Locate the cell with the specified text and output its [x, y] center coordinate. 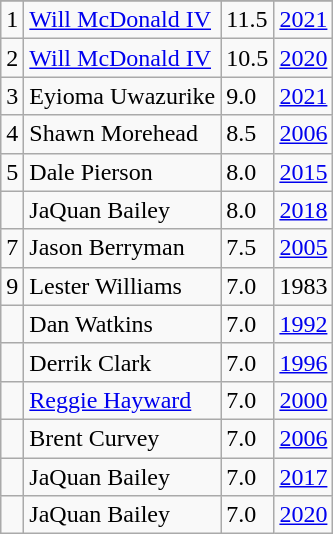
1992 [304, 324]
2 [12, 58]
8.5 [248, 134]
7 [12, 248]
2000 [304, 400]
2005 [304, 248]
9.0 [248, 96]
1996 [304, 362]
11.5 [248, 20]
Dale Pierson [122, 172]
Derrik Clark [122, 362]
2017 [304, 477]
5 [12, 172]
2015 [304, 172]
Shawn Morehead [122, 134]
1983 [304, 286]
Jason Berryman [122, 248]
Lester Williams [122, 286]
9 [12, 286]
Brent Curvey [122, 438]
Eyioma Uwazurike [122, 96]
Reggie Hayward [122, 400]
2018 [304, 210]
1 [12, 20]
7.5 [248, 248]
4 [12, 134]
10.5 [248, 58]
3 [12, 96]
Dan Watkins [122, 324]
